Return the (x, y) coordinate for the center point of the cell that contains the specified text.  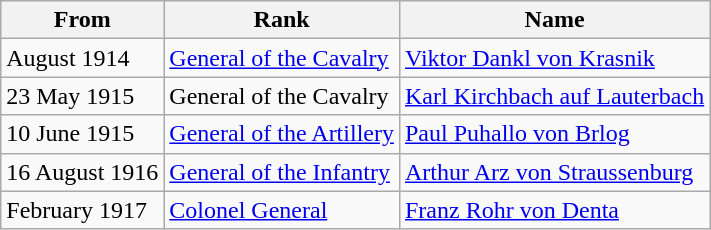
Paul Puhallo von Brlog (554, 134)
16 August 1916 (82, 172)
August 1914 (82, 58)
February 1917 (82, 210)
Viktor Dankl von Krasnik (554, 58)
Name (554, 20)
General of the Artillery (282, 134)
Karl Kirchbach auf Lauterbach (554, 96)
Colonel General (282, 210)
General of the Infantry (282, 172)
Arthur Arz von Straussenburg (554, 172)
From (82, 20)
10 June 1915 (82, 134)
23 May 1915 (82, 96)
Franz Rohr von Denta (554, 210)
Rank (282, 20)
